Output the (x, y) coordinate of the center of the cell containing the given text.  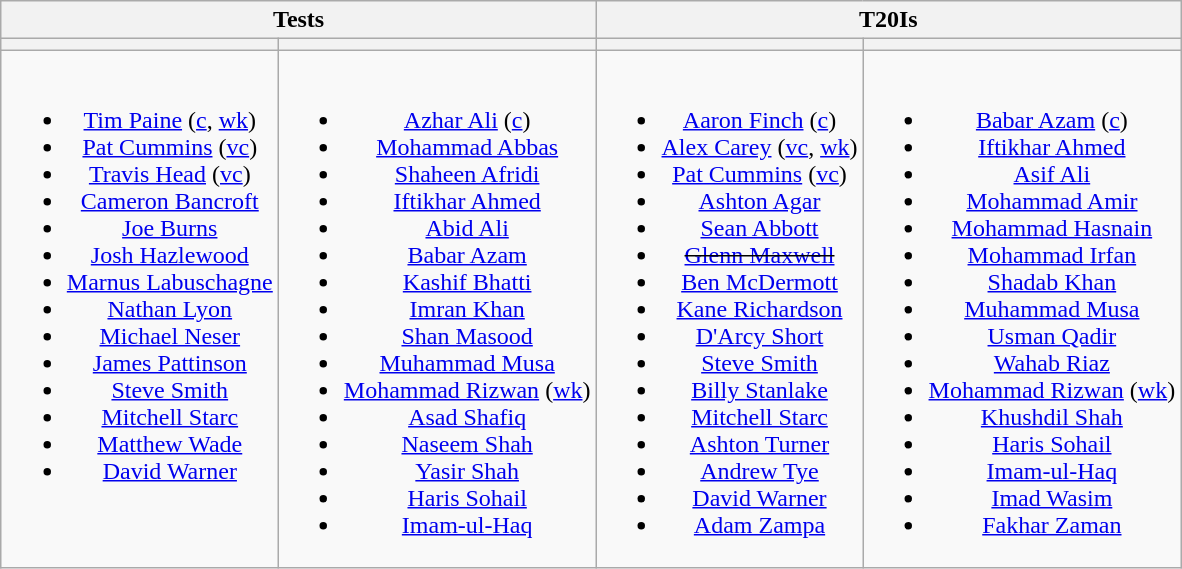
Tests (298, 20)
T20Is (888, 20)
